Return the [x, y] coordinate for the center point of the cell that contains the specified text.  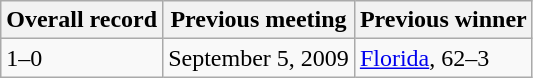
Previous meeting [259, 20]
September 5, 2009 [259, 58]
1–0 [82, 58]
Previous winner [443, 20]
Overall record [82, 20]
Florida, 62–3 [443, 58]
